For the text-containing cell, return its midpoint in [x, y] coordinate format. 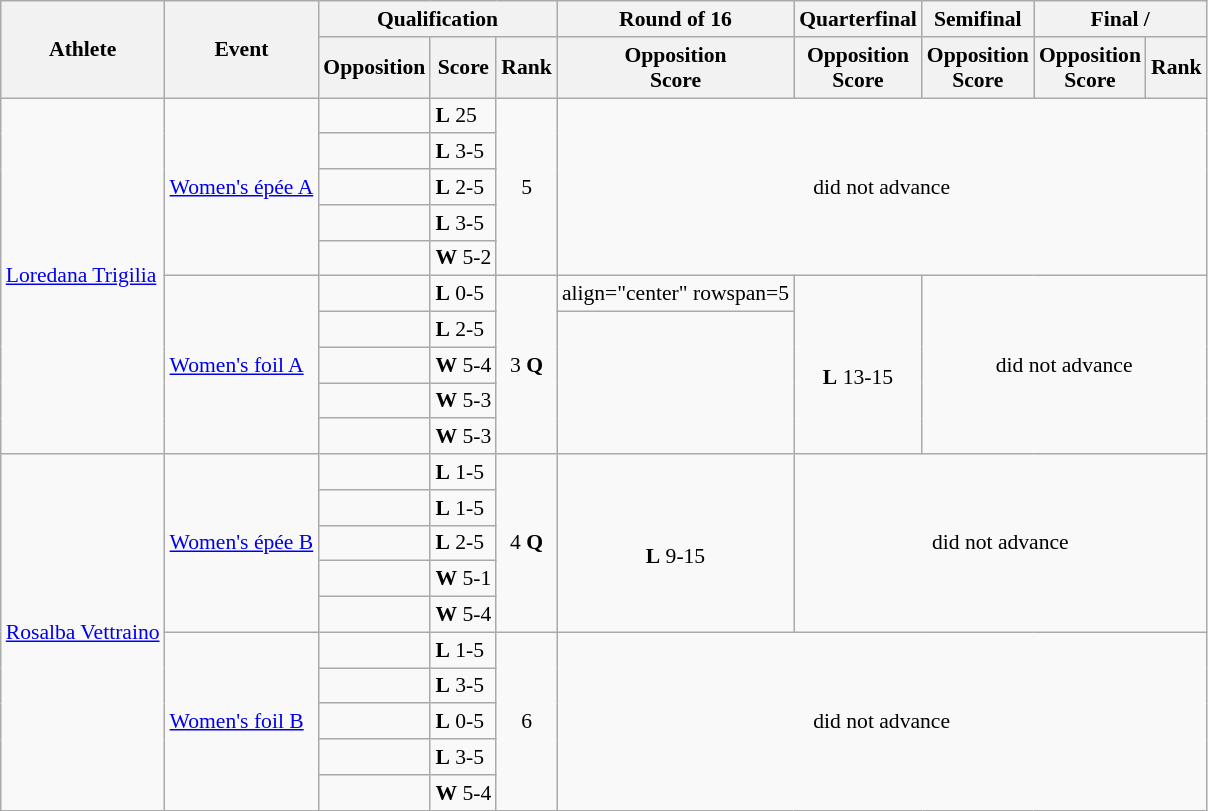
Rosalba Vettraino [83, 632]
L 13-15 [858, 365]
L 25 [463, 116]
Women's foil B [242, 721]
Loredana Trigilia [83, 276]
Final / [1120, 19]
6 [526, 721]
Women's épée A [242, 187]
Round of 16 [676, 19]
W 5-2 [463, 258]
3 Q [526, 365]
Event [242, 50]
align="center" rowspan=5 [676, 294]
Opposition [374, 68]
5 [526, 187]
Athlete [83, 50]
L 9-15 [676, 543]
Semifinal [978, 19]
W 5-1 [463, 579]
Women's foil A [242, 365]
Score [463, 68]
Women's épée B [242, 543]
Quarterfinal [858, 19]
4 Q [526, 543]
Qualification [438, 19]
